Return the [x, y] coordinate for the center point of the cell that contains the specified text.  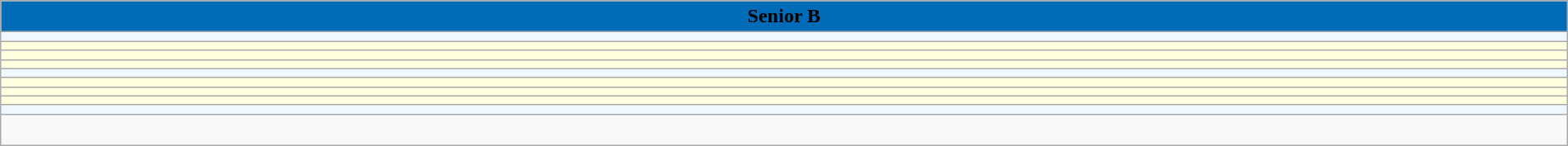
Senior B [784, 16]
